Detect which cell encompasses the target text, then output its (X, Y) center coordinate. 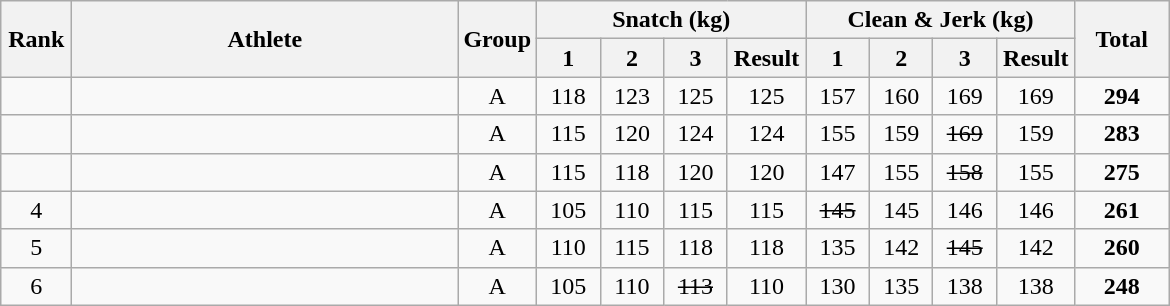
Total (1122, 39)
4 (36, 210)
248 (1122, 286)
5 (36, 248)
158 (965, 172)
Clean & Jerk (kg) (940, 20)
Snatch (kg) (672, 20)
123 (632, 96)
160 (901, 96)
6 (36, 286)
130 (838, 286)
Rank (36, 39)
283 (1122, 134)
261 (1122, 210)
157 (838, 96)
113 (696, 286)
260 (1122, 248)
294 (1122, 96)
275 (1122, 172)
Athlete (265, 39)
Group (498, 39)
147 (838, 172)
